Locate the cell with the specified text and output its [X, Y] center coordinate. 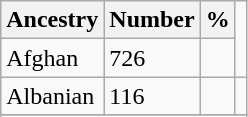
Albanian [52, 96]
% [218, 20]
Ancestry [52, 20]
116 [152, 96]
Number [152, 20]
Afghan [52, 58]
726 [152, 58]
